Find where the given text appears and provide that cell's center as [X, Y] coordinate. 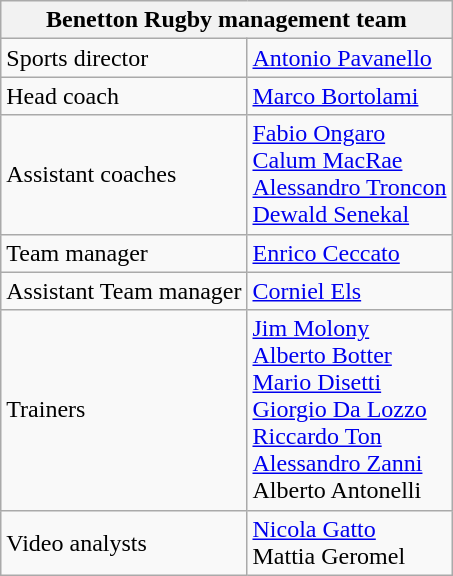
Team manager [124, 253]
Sports director [124, 58]
Antonio Pavanello [350, 58]
Fabio OngaroCalum MacRaeAlessandro TronconDewald Senekal [350, 174]
Head coach [124, 96]
Assistant Team manager [124, 291]
Video analysts [124, 542]
Nicola GattoMattia Geromel [350, 542]
Benetton Rugby management team [226, 20]
Corniel Els [350, 291]
Enrico Ceccato [350, 253]
Marco Bortolami [350, 96]
Trainers [124, 410]
Jim MolonyAlberto BotterMario DisettiGiorgio Da LozzoRiccardo TonAlessandro ZanniAlberto Antonelli [350, 410]
Assistant coaches [124, 174]
